Scan for the cell matching the given text and deliver its [X, Y] coordinate at center. 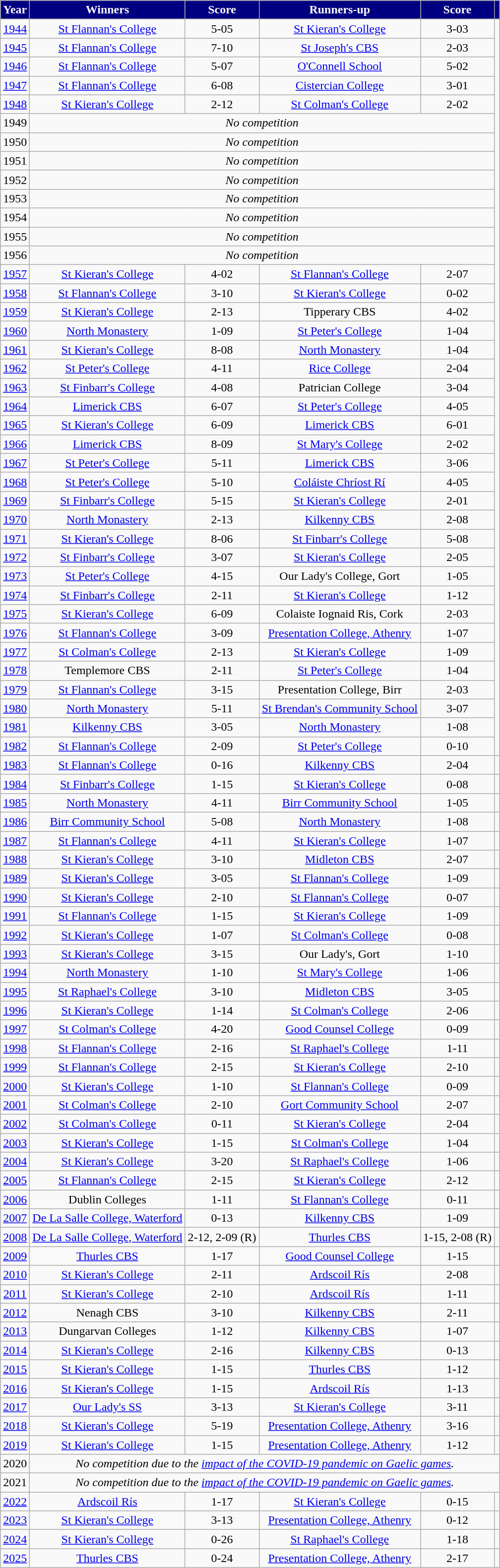
1988 [15, 860]
2004 [15, 1162]
1983 [15, 765]
6-07 [222, 406]
2019 [15, 1445]
5-07 [222, 66]
1968 [15, 482]
2018 [15, 1426]
1966 [15, 444]
1962 [15, 369]
2008 [15, 1237]
Runners-up [339, 10]
1974 [15, 595]
Presentation College, Birr [339, 690]
1958 [15, 293]
1993 [15, 954]
2-17 [457, 1558]
2-01 [457, 501]
1971 [15, 538]
0-15 [457, 1502]
4-20 [222, 1029]
2010 [15, 1275]
2-06 [457, 1010]
1984 [15, 784]
2016 [15, 1388]
2012 [15, 1313]
1998 [15, 1048]
0-16 [222, 765]
Patrician College [339, 387]
1991 [15, 916]
1987 [15, 841]
2023 [15, 1520]
0-12 [457, 1520]
6-01 [457, 425]
1945 [15, 48]
Rice College [339, 369]
1973 [15, 576]
2017 [15, 1407]
2011 [15, 1294]
2021 [15, 1483]
2-09 [222, 746]
8-06 [222, 538]
2014 [15, 1350]
Our Lady's, Gort [339, 954]
1972 [15, 558]
3-03 [457, 29]
8-09 [222, 444]
5-19 [222, 1426]
1955 [15, 237]
2022 [15, 1502]
8-08 [222, 350]
1965 [15, 425]
1995 [15, 992]
1979 [15, 690]
1-18 [457, 1539]
1951 [15, 161]
Colaiste Iognaid Ris, Cork [339, 614]
1970 [15, 519]
1990 [15, 897]
Nenagh CBS [107, 1313]
1-15, 2-08 (R) [457, 1237]
1999 [15, 1067]
4-08 [222, 387]
1963 [15, 387]
1964 [15, 406]
2015 [15, 1369]
2009 [15, 1256]
1967 [15, 463]
1949 [15, 123]
5-10 [222, 482]
1989 [15, 878]
4-15 [222, 576]
1-13 [457, 1388]
Templemore CBS [107, 671]
5-05 [222, 29]
3-09 [222, 633]
Dublin Colleges [107, 1199]
1948 [15, 104]
Gort Community School [339, 1105]
1950 [15, 142]
2020 [15, 1464]
2013 [15, 1331]
6-08 [222, 85]
1952 [15, 180]
2024 [15, 1539]
1980 [15, 708]
1997 [15, 1029]
Tipperary CBS [339, 312]
1969 [15, 501]
1985 [15, 803]
1954 [15, 217]
0-07 [457, 897]
2025 [15, 1558]
2000 [15, 1086]
1992 [15, 935]
0-10 [457, 746]
1994 [15, 973]
3-11 [457, 1407]
2-05 [457, 558]
1976 [15, 633]
1981 [15, 727]
3-01 [457, 85]
0-24 [222, 1558]
5-15 [222, 501]
1978 [15, 671]
2002 [15, 1124]
1959 [15, 312]
1961 [15, 350]
Cistercian College [339, 85]
2006 [15, 1199]
Year [15, 10]
1-14 [222, 1010]
7-10 [222, 48]
1982 [15, 746]
2-12, 2-09 (R) [222, 1237]
1944 [15, 29]
Winners [107, 10]
St Brendan's Community School [339, 708]
2003 [15, 1142]
2001 [15, 1105]
1960 [15, 331]
Our Lady's College, Gort [339, 576]
1977 [15, 652]
3-04 [457, 387]
O'Connell School [339, 66]
3-06 [457, 463]
1947 [15, 85]
2007 [15, 1218]
1953 [15, 198]
0-02 [457, 293]
5-02 [457, 66]
1946 [15, 66]
1986 [15, 821]
0-26 [222, 1539]
1996 [15, 1010]
3-16 [457, 1426]
Coláiste Chríost Rí [339, 482]
St Joseph's CBS [339, 48]
1975 [15, 614]
1957 [15, 274]
Our Lady's SS [107, 1407]
1956 [15, 255]
2005 [15, 1181]
Dungarvan Colleges [107, 1331]
3-20 [222, 1162]
